Identify which cell holds the provided text, then report its (x, y) central coordinate. 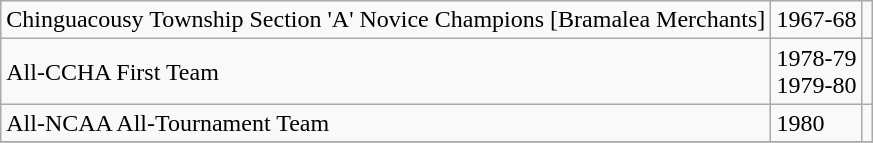
1978-791979-80 (816, 72)
1967-68 (816, 20)
All-CCHA First Team (386, 72)
All-NCAA All-Tournament Team (386, 123)
Chinguacousy Township Section 'A' Novice Champions [Bramalea Merchants] (386, 20)
1980 (816, 123)
